For the text-containing cell, return its midpoint in [X, Y] coordinate format. 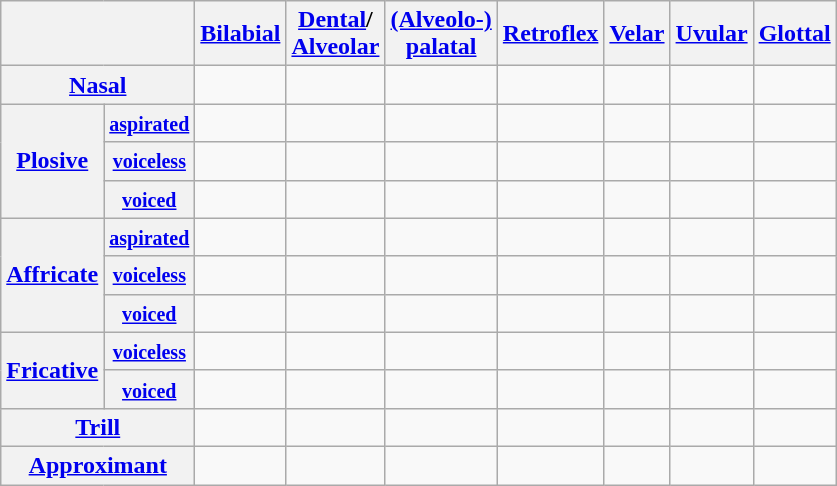
Fricative [52, 370]
Approximant [98, 465]
Bilabial [240, 34]
Velar [637, 34]
Trill [98, 427]
Uvular [712, 34]
Dental/Alveolar [336, 34]
Retroflex [550, 34]
Nasal [98, 85]
Affricate [52, 275]
Glottal [794, 34]
(Alveolo-)palatal [441, 34]
Plosive [52, 161]
